Provide the (X, Y) coordinate of the cell's center where the given text is located.  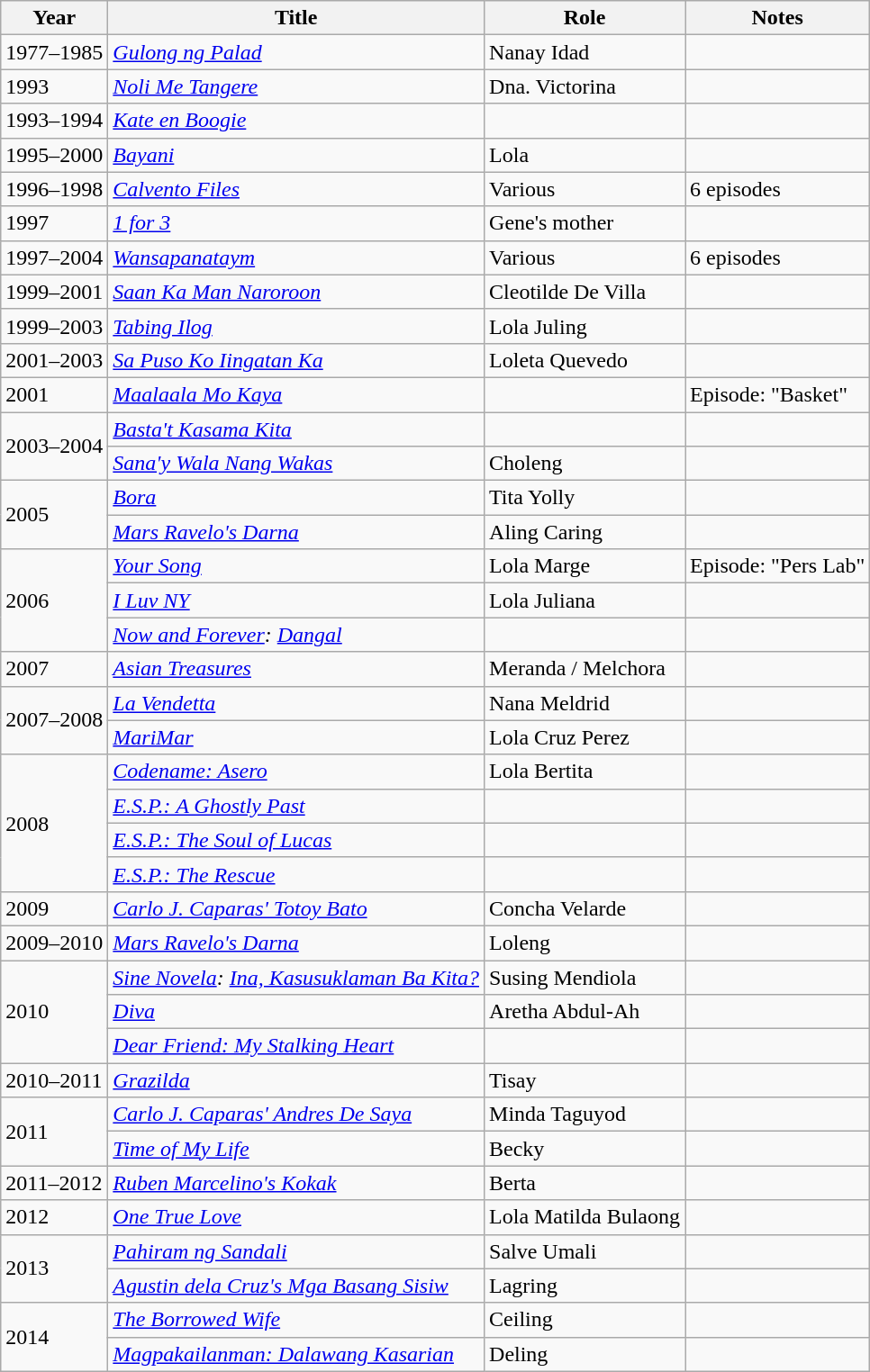
Time of My Life (296, 1149)
E.S.P.: The Rescue (296, 874)
Tita Yolly (585, 498)
2009 (54, 908)
2009–2010 (54, 943)
Lagring (585, 1286)
2007–2008 (54, 720)
Carlo J. Caparas' Totoy Bato (296, 908)
Choleng (585, 464)
Episode: "Basket" (778, 394)
Now and Forever: Dangal (296, 635)
1997 (54, 223)
Magpakailanman: Dalawang Kasarian (296, 1354)
Basta't Kasama Kita (296, 429)
2010–2011 (54, 1080)
Lola Marge (585, 566)
Concha Velarde (585, 908)
Saan Ka Man Naroroon (296, 292)
1999–2001 (54, 292)
Lola Juling (585, 326)
Dna. Victorina (585, 86)
2006 (54, 600)
Tisay (585, 1080)
Title (296, 18)
Episode: "Pers Lab" (778, 566)
Bora (296, 498)
I Luv NY (296, 600)
2011 (54, 1132)
Nana Meldrid (585, 703)
1999–2003 (54, 326)
2008 (54, 823)
Carlo J. Caparas' Andres De Saya (296, 1115)
1997–2004 (54, 257)
Wansapanataym (296, 257)
Dear Friend: My Stalking Heart (296, 1046)
Grazilda (296, 1080)
Tabing Ilog (296, 326)
Notes (778, 18)
Pahiram ng Sandali (296, 1251)
Ruben Marcelino's Kokak (296, 1183)
Becky (585, 1149)
Role (585, 18)
1995–2000 (54, 155)
2010 (54, 1011)
Susing Mendiola (585, 977)
Diva (296, 1012)
Lola Bertita (585, 772)
Your Song (296, 566)
Lola Matilda Bulaong (585, 1217)
MariMar (296, 737)
1996–1998 (54, 189)
La Vendetta (296, 703)
1 for 3 (296, 223)
Deling (585, 1354)
1993 (54, 86)
2011–2012 (54, 1183)
Lola (585, 155)
Sana'y Wala Nang Wakas (296, 464)
Sa Puso Ko Iingatan Ka (296, 360)
Berta (585, 1183)
Lola Cruz Perez (585, 737)
Calvento Files (296, 189)
2003–2004 (54, 447)
Ceiling (585, 1320)
2012 (54, 1217)
Bayani (296, 155)
1993–1994 (54, 121)
Kate en Boogie (296, 121)
Nanay Idad (585, 52)
Gulong ng Palad (296, 52)
1977–1985 (54, 52)
Sine Novela: Ina, Kasusuklaman Ba Kita? (296, 977)
2014 (54, 1337)
Meranda / Melchora (585, 669)
Noli Me Tangere (296, 86)
2001–2003 (54, 360)
Aretha Abdul-Ah (585, 1012)
2013 (54, 1268)
Codename: Asero (296, 772)
Minda Taguyod (585, 1115)
The Borrowed Wife (296, 1320)
E.S.P.: The Soul of Lucas (296, 840)
Year (54, 18)
Loleta Quevedo (585, 360)
Maalaala Mo Kaya (296, 394)
Salve Umali (585, 1251)
2007 (54, 669)
E.S.P.: A Ghostly Past (296, 806)
Gene's mother (585, 223)
Lola Juliana (585, 600)
Agustin dela Cruz's Mga Basang Sisiw (296, 1286)
Asian Treasures (296, 669)
Loleng (585, 943)
2001 (54, 394)
One True Love (296, 1217)
Aling Caring (585, 532)
Cleotilde De Villa (585, 292)
2005 (54, 515)
